Provide the (x, y) coordinate of the cell's center where the given text is located.  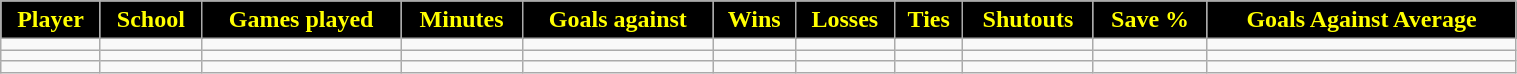
Wins (754, 20)
Shutouts (1028, 20)
Player (50, 20)
Goals Against Average (1362, 20)
Minutes (462, 20)
School (150, 20)
Ties (929, 20)
Games played (300, 20)
Goals against (618, 20)
Save % (1150, 20)
Losses (844, 20)
